Output the (x, y) coordinate of the center of the cell containing the given text.  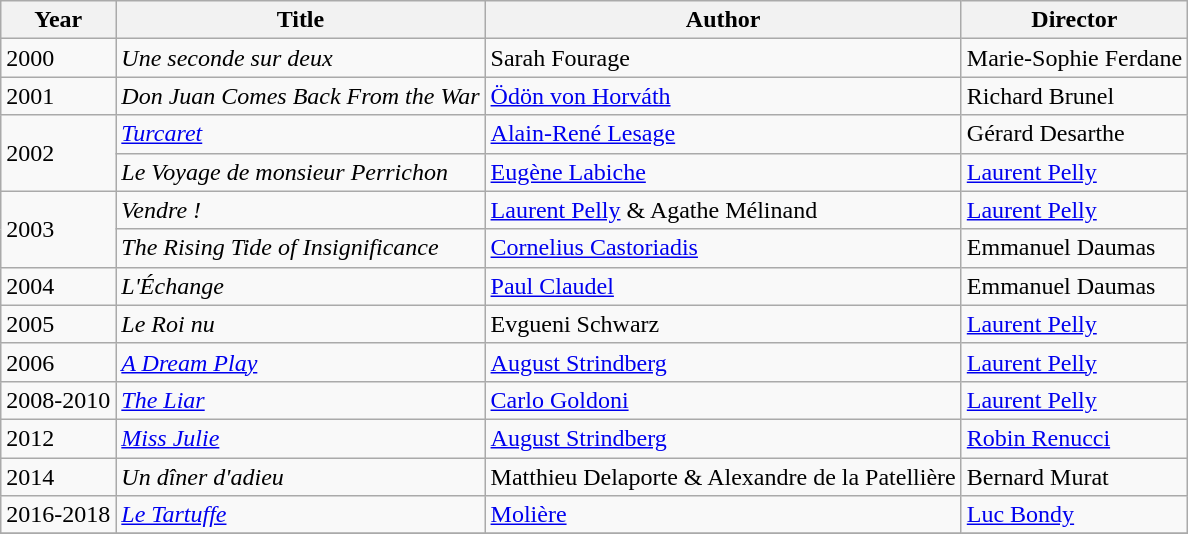
2008-2010 (58, 400)
Title (300, 20)
2006 (58, 362)
Ödön von Horváth (723, 96)
Vendre ! (300, 210)
Richard Brunel (1074, 96)
2012 (58, 438)
L'Échange (300, 286)
2004 (58, 286)
2016-2018 (58, 515)
Molière (723, 515)
The Rising Tide of Insignificance (300, 248)
Une seconde sur deux (300, 58)
Don Juan Comes Back From the War (300, 96)
Matthieu Delaporte & Alexandre de la Patellière (723, 477)
Marie-Sophie Ferdane (1074, 58)
Sarah Fourage (723, 58)
2002 (58, 153)
Author (723, 20)
Bernard Murat (1074, 477)
Luc Bondy (1074, 515)
2001 (58, 96)
Laurent Pelly & Agathe Mélinand (723, 210)
2003 (58, 229)
2014 (58, 477)
Evgueni Schwarz (723, 324)
Le Tartuffe (300, 515)
Turcaret (300, 134)
Director (1074, 20)
Paul Claudel (723, 286)
Eugène Labiche (723, 172)
Le Roi nu (300, 324)
Le Voyage de monsieur Perrichon (300, 172)
Robin Renucci (1074, 438)
2000 (58, 58)
A Dream Play (300, 362)
Miss Julie (300, 438)
Alain-René Lesage (723, 134)
Cornelius Castoriadis (723, 248)
Gérard Desarthe (1074, 134)
Un dîner d'adieu (300, 477)
The Liar (300, 400)
Carlo Goldoni (723, 400)
Year (58, 20)
2005 (58, 324)
